Scan for the cell matching the given text and deliver its [X, Y] coordinate at center. 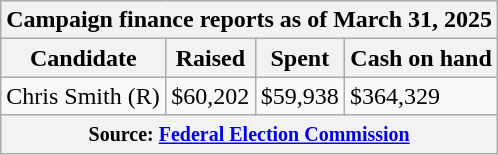
$59,938 [300, 96]
Candidate [84, 58]
$364,329 [420, 96]
Source: Federal Election Commission [250, 134]
$60,202 [210, 96]
Spent [300, 58]
Campaign finance reports as of March 31, 2025 [250, 20]
Cash on hand [420, 58]
Chris Smith (R) [84, 96]
Raised [210, 58]
